Search for the cell housing the specified text and yield its [x, y] center coordinate. 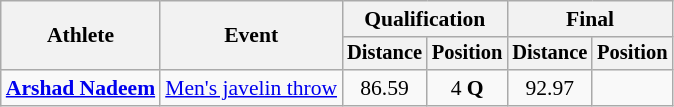
86.59 [384, 88]
Event [251, 36]
Qualification [424, 19]
4 Q [467, 88]
Men's javelin throw [251, 88]
Athlete [80, 36]
92.97 [550, 88]
Final [590, 19]
Arshad Nadeem [80, 88]
